Capture the cell that displays the provided text and extract its [X, Y] central coordinate. 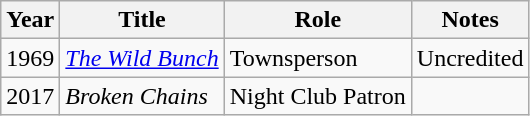
1969 [30, 58]
Uncredited [470, 58]
The Wild Bunch [142, 58]
Role [318, 20]
Townsperson [318, 58]
Notes [470, 20]
Broken Chains [142, 96]
Title [142, 20]
Year [30, 20]
2017 [30, 96]
Night Club Patron [318, 96]
